Provide the (X, Y) coordinate of the cell's center where the given text is located.  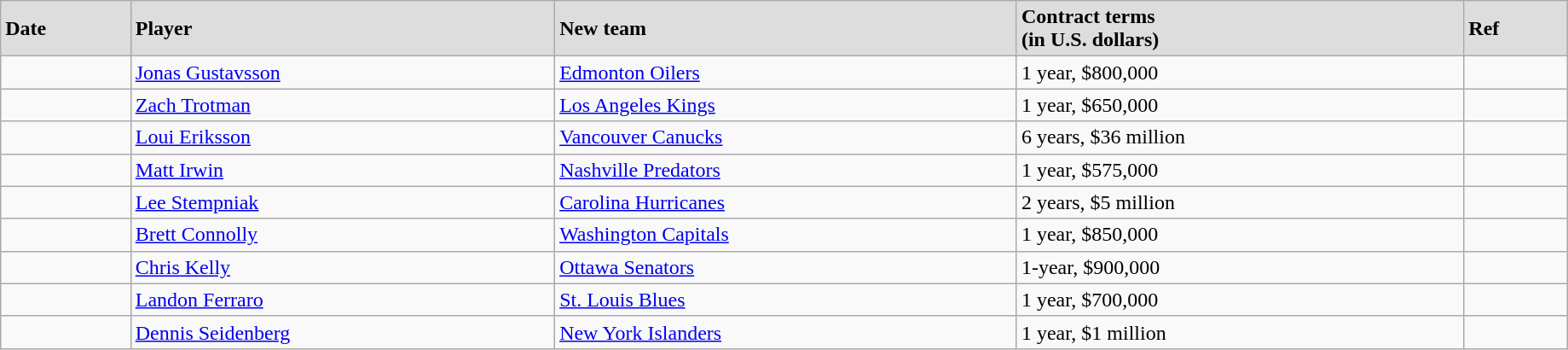
Edmonton Oilers (786, 73)
New team (786, 29)
Vancouver Canucks (786, 137)
St. Louis Blues (786, 300)
Date (66, 29)
1 year, $575,000 (1240, 170)
Zach Trotman (343, 105)
Loui Eriksson (343, 137)
Contract terms(in U.S. dollars) (1240, 29)
Jonas Gustavsson (343, 73)
Nashville Predators (786, 170)
Brett Connolly (343, 235)
1 year, $650,000 (1240, 105)
Chris Kelly (343, 267)
Lee Stempniak (343, 202)
1 year, $700,000 (1240, 300)
6 years, $36 million (1240, 137)
Los Angeles Kings (786, 105)
1 year, $800,000 (1240, 73)
Dennis Seidenberg (343, 332)
Player (343, 29)
Matt Irwin (343, 170)
Ottawa Senators (786, 267)
New York Islanders (786, 332)
1 year, $850,000 (1240, 235)
Landon Ferraro (343, 300)
Carolina Hurricanes (786, 202)
Washington Capitals (786, 235)
1 year, $1 million (1240, 332)
2 years, $5 million (1240, 202)
1-year, $900,000 (1240, 267)
Ref (1516, 29)
